Extract the (x, y) coordinate from the center of the cell holding the provided text.  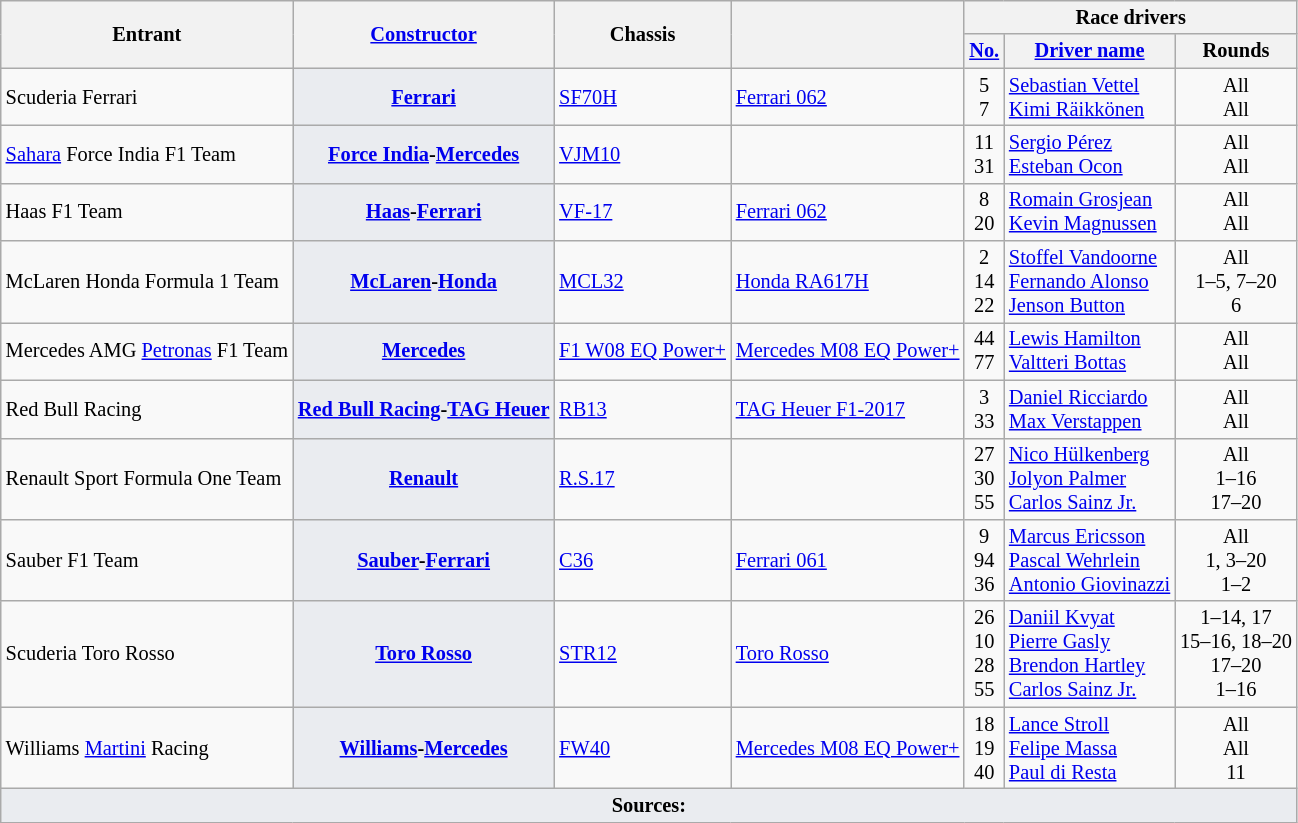
Sources: (649, 805)
820 (984, 212)
1–14, 1715–16, 18–2017–201–16 (1236, 654)
Sahara Force India F1 Team (147, 154)
FW40 (642, 748)
Mercedes AMG Petronas F1 Team (147, 351)
Honda RA617H (848, 282)
McLaren-Honda (424, 282)
SF70H (642, 97)
Entrant (147, 34)
26102855 (984, 654)
Race drivers (1130, 17)
All1–1617–20 (1236, 479)
Ferrari 061 (848, 560)
MCL32 (642, 282)
Sauber-Ferrari (424, 560)
C36 (642, 560)
F1 W08 EQ Power+ (642, 351)
VF-17 (642, 212)
STR12 (642, 654)
Scuderia Toro Rosso (147, 654)
Rounds (1236, 51)
Constructor (424, 34)
R.S.17 (642, 479)
Renault Sport Formula One Team (147, 479)
181940 (984, 748)
Stoffel Vandoorne Fernando Alonso Jenson Button (1090, 282)
McLaren Honda Formula 1 Team (147, 282)
Force India-Mercedes (424, 154)
RB13 (642, 409)
Lewis Hamilton Valtteri Bottas (1090, 351)
Marcus Ericsson Pascal Wehrlein Antonio Giovinazzi (1090, 560)
Haas-Ferrari (424, 212)
TAG Heuer F1-2017 (848, 409)
Williams Martini Racing (147, 748)
AllAll11 (1236, 748)
Red Bull Racing-TAG Heuer (424, 409)
Haas F1 Team (147, 212)
All1, 3–201–2 (1236, 560)
Chassis (642, 34)
Scuderia Ferrari (147, 97)
Daniil Kvyat Pierre Gasly Brendon Hartley Carlos Sainz Jr. (1090, 654)
333 (984, 409)
Daniel Ricciardo Max Verstappen (1090, 409)
Sauber F1 Team (147, 560)
Williams-Mercedes (424, 748)
All1–5, 7–206 (1236, 282)
Red Bull Racing (147, 409)
Driver name (1090, 51)
Renault (424, 479)
Sebastian Vettel Kimi Räikkönen (1090, 97)
Nico Hülkenberg Jolyon Palmer Carlos Sainz Jr. (1090, 479)
1131 (984, 154)
VJM10 (642, 154)
4477 (984, 351)
99436 (984, 560)
Ferrari (424, 97)
21422 (984, 282)
Romain Grosjean Kevin Magnussen (1090, 212)
Sergio Pérez Esteban Ocon (1090, 154)
No. (984, 51)
57 (984, 97)
Lance Stroll Felipe Massa Paul di Resta (1090, 748)
Mercedes (424, 351)
273055 (984, 479)
